Detect which cell encompasses the target text, then output its (X, Y) center coordinate. 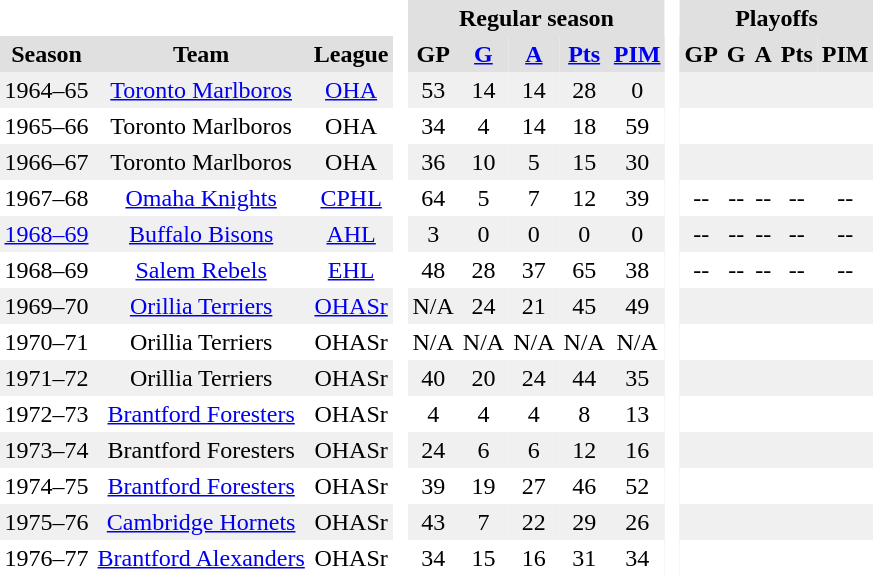
League (351, 54)
26 (637, 522)
1972–73 (46, 414)
EHL (351, 270)
48 (433, 270)
Cambridge Hornets (201, 522)
30 (637, 162)
64 (433, 198)
Salem Rebels (201, 270)
49 (637, 306)
Brantford Alexanders (201, 558)
1973–74 (46, 450)
1974–75 (46, 486)
38 (637, 270)
21 (534, 306)
65 (584, 270)
Season (46, 54)
13 (637, 414)
1971–72 (46, 378)
40 (433, 378)
35 (637, 378)
1967–68 (46, 198)
10 (483, 162)
31 (584, 558)
37 (534, 270)
1975–76 (46, 522)
1966–67 (46, 162)
AHL (351, 234)
43 (433, 522)
8 (584, 414)
59 (637, 126)
20 (483, 378)
29 (584, 522)
Regular season (536, 18)
CPHL (351, 198)
1965–66 (46, 126)
45 (584, 306)
53 (433, 90)
22 (534, 522)
36 (433, 162)
19 (483, 486)
1964–65 (46, 90)
Omaha Knights (201, 198)
27 (534, 486)
46 (584, 486)
18 (584, 126)
3 (433, 234)
1970–71 (46, 342)
1969–70 (46, 306)
Team (201, 54)
44 (584, 378)
1976–77 (46, 558)
Playoffs (776, 18)
52 (637, 486)
Buffalo Bisons (201, 234)
